Search for the cell housing the specified text and yield its [x, y] center coordinate. 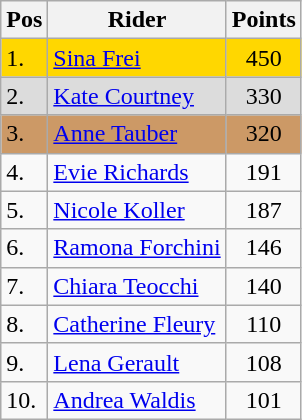
Lena Gerault [137, 362]
Chiara Teocchi [137, 286]
Nicole Koller [137, 210]
Ramona Forchini [137, 248]
9. [24, 362]
3. [24, 134]
146 [264, 248]
2. [24, 96]
Kate Courtney [137, 96]
Sina Frei [137, 58]
6. [24, 248]
108 [264, 362]
101 [264, 400]
Andrea Waldis [137, 400]
Points [264, 20]
Pos [24, 20]
140 [264, 286]
191 [264, 172]
1. [24, 58]
Anne Tauber [137, 134]
110 [264, 324]
Catherine Fleury [137, 324]
Rider [137, 20]
330 [264, 96]
450 [264, 58]
5. [24, 210]
Evie Richards [137, 172]
4. [24, 172]
187 [264, 210]
8. [24, 324]
7. [24, 286]
320 [264, 134]
10. [24, 400]
